Search for the cell housing the specified text and yield its [X, Y] center coordinate. 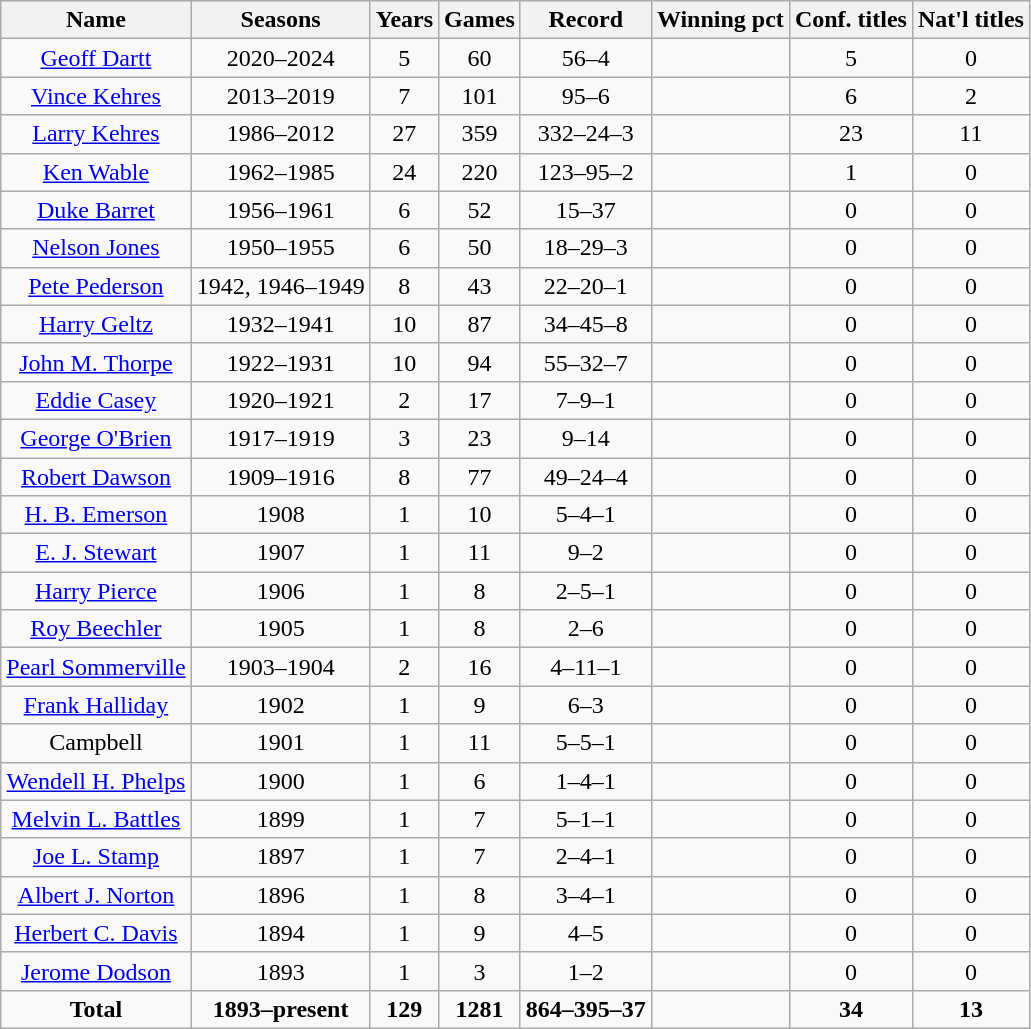
1922–1931 [280, 362]
Years [404, 20]
1903–1904 [280, 667]
John M. Thorpe [96, 362]
4–5 [586, 933]
Name [96, 20]
94 [480, 362]
95–6 [586, 96]
864–395–37 [586, 1009]
George O'Brien [96, 438]
1893–present [280, 1009]
2020–2024 [280, 58]
15–37 [586, 210]
Eddie Casey [96, 400]
6–3 [586, 705]
Geoff Dartt [96, 58]
17 [480, 400]
2013–2019 [280, 96]
55–32–7 [586, 362]
H. B. Emerson [96, 515]
1956–1961 [280, 210]
Jerome Dodson [96, 971]
5–5–1 [586, 743]
34 [850, 1009]
Winning pct [720, 20]
9–14 [586, 438]
27 [404, 134]
1986–2012 [280, 134]
Total [96, 1009]
18–29–3 [586, 248]
Pearl Sommerville [96, 667]
13 [970, 1009]
1896 [280, 895]
1902 [280, 705]
43 [480, 286]
52 [480, 210]
332–24–3 [586, 134]
1893 [280, 971]
123–95–2 [586, 172]
50 [480, 248]
Campbell [96, 743]
Pete Pederson [96, 286]
9–2 [586, 553]
22–20–1 [586, 286]
E. J. Stewart [96, 553]
Harry Pierce [96, 591]
Record [586, 20]
1917–1919 [280, 438]
4–11–1 [586, 667]
1897 [280, 857]
Games [480, 20]
Joe L. Stamp [96, 857]
Duke Barret [96, 210]
1901 [280, 743]
2–5–1 [586, 591]
1900 [280, 781]
Herbert C. Davis [96, 933]
5–4–1 [586, 515]
1899 [280, 819]
1909–1916 [280, 477]
Roy Beechler [96, 629]
1894 [280, 933]
Robert Dawson [96, 477]
3–4–1 [586, 895]
87 [480, 324]
Conf. titles [850, 20]
Melvin L. Battles [96, 819]
Harry Geltz [96, 324]
Seasons [280, 20]
77 [480, 477]
Wendell H. Phelps [96, 781]
56–4 [586, 58]
Nat'l titles [970, 20]
34–45–8 [586, 324]
2–4–1 [586, 857]
1–2 [586, 971]
1281 [480, 1009]
359 [480, 134]
60 [480, 58]
16 [480, 667]
Larry Kehres [96, 134]
1–4–1 [586, 781]
49–24–4 [586, 477]
1908 [280, 515]
7–9–1 [586, 400]
1942, 1946–1949 [280, 286]
Vince Kehres [96, 96]
129 [404, 1009]
220 [480, 172]
Ken Wable [96, 172]
5–1–1 [586, 819]
1950–1955 [280, 248]
1907 [280, 553]
Albert J. Norton [96, 895]
2–6 [586, 629]
Nelson Jones [96, 248]
1962–1985 [280, 172]
1906 [280, 591]
1920–1921 [280, 400]
24 [404, 172]
Frank Halliday [96, 705]
1905 [280, 629]
101 [480, 96]
1932–1941 [280, 324]
